Provide the [x, y] coordinate of the cell's center where the given text is located.  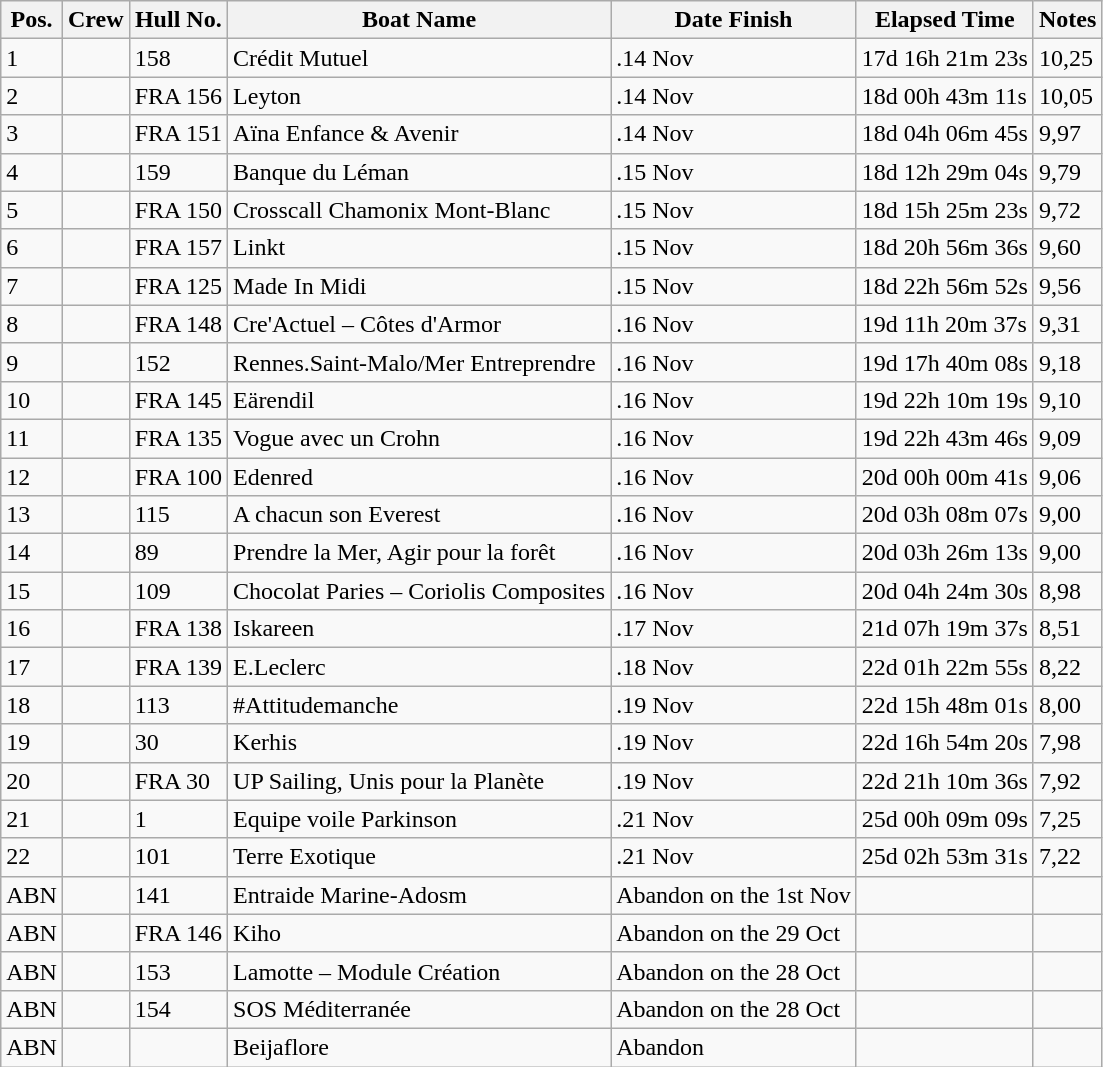
30 [178, 743]
5 [32, 210]
E.Leclerc [420, 667]
7,22 [1067, 857]
8,98 [1067, 591]
21d 07h 19m 37s [944, 629]
Aïna Enfance & Avenir [420, 134]
Pos. [32, 20]
FRA 150 [178, 210]
10,25 [1067, 58]
FRA 145 [178, 400]
FRA 151 [178, 134]
.17 Nov [734, 629]
Entraide Marine-Adosm [420, 895]
10,05 [1067, 96]
3 [32, 134]
#Attitudemanche [420, 705]
4 [32, 172]
Cre'Actuel – Côtes d'Armor [420, 324]
9,60 [1067, 248]
11 [32, 438]
A chacun son Everest [420, 515]
Beijaflore [420, 1047]
19d 22h 43m 46s [944, 438]
9,97 [1067, 134]
8,00 [1067, 705]
FRA 30 [178, 781]
Vogue avec un Crohn [420, 438]
9 [32, 362]
.18 Nov [734, 667]
18d 12h 29m 04s [944, 172]
25d 00h 09m 09s [944, 819]
16 [32, 629]
9,31 [1067, 324]
22d 21h 10m 36s [944, 781]
13 [32, 515]
FRA 100 [178, 477]
Kiho [420, 933]
Linkt [420, 248]
Equipe voile Parkinson [420, 819]
14 [32, 553]
Crosscall Chamonix Mont-Blanc [420, 210]
Edenred [420, 477]
21 [32, 819]
19d 22h 10m 19s [944, 400]
25d 02h 53m 31s [944, 857]
20 [32, 781]
Boat Name [420, 20]
152 [178, 362]
153 [178, 971]
FRA 135 [178, 438]
Crédit Mutuel [420, 58]
Prendre la Mer, Agir pour la forêt [420, 553]
8,22 [1067, 667]
9,09 [1067, 438]
7 [32, 286]
9,18 [1067, 362]
Lamotte – Module Création [420, 971]
18d 00h 43m 11s [944, 96]
Terre Exotique [420, 857]
8,51 [1067, 629]
Banque du Léman [420, 172]
141 [178, 895]
18d 15h 25m 23s [944, 210]
9,56 [1067, 286]
7,25 [1067, 819]
Abandon on the 1st Nov [734, 895]
Iskareen [420, 629]
20d 00h 00m 41s [944, 477]
Crew [96, 20]
Elapsed Time [944, 20]
17 [32, 667]
Notes [1067, 20]
7,98 [1067, 743]
154 [178, 1009]
UP Sailing, Unis pour la Planète [420, 781]
2 [32, 96]
20d 03h 08m 07s [944, 515]
18d 20h 56m 36s [944, 248]
113 [178, 705]
15 [32, 591]
Rennes.Saint-Malo/Mer Entreprendre [420, 362]
FRA 156 [178, 96]
Kerhis [420, 743]
Chocolat Paries – Coriolis Composites [420, 591]
20d 03h 26m 13s [944, 553]
19d 17h 40m 08s [944, 362]
Made In Midi [420, 286]
20d 04h 24m 30s [944, 591]
89 [178, 553]
18d 22h 56m 52s [944, 286]
159 [178, 172]
22d 16h 54m 20s [944, 743]
FRA 139 [178, 667]
9,06 [1067, 477]
Hull No. [178, 20]
22d 01h 22m 55s [944, 667]
22 [32, 857]
SOS Méditerranée [420, 1009]
6 [32, 248]
158 [178, 58]
10 [32, 400]
FRA 146 [178, 933]
Date Finish [734, 20]
8 [32, 324]
18d 04h 06m 45s [944, 134]
9,79 [1067, 172]
19 [32, 743]
Abandon on the 29 Oct [734, 933]
7,92 [1067, 781]
109 [178, 591]
FRA 138 [178, 629]
FRA 125 [178, 286]
9,72 [1067, 210]
Eärendil [420, 400]
18 [32, 705]
Leyton [420, 96]
FRA 157 [178, 248]
115 [178, 515]
101 [178, 857]
19d 11h 20m 37s [944, 324]
9,10 [1067, 400]
17d 16h 21m 23s [944, 58]
FRA 148 [178, 324]
Abandon [734, 1047]
22d 15h 48m 01s [944, 705]
12 [32, 477]
